Identify which cell holds the provided text, then report its (x, y) central coordinate. 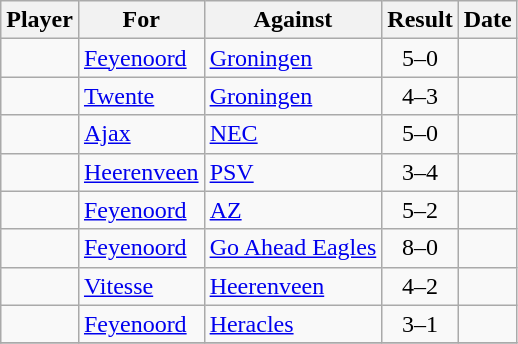
Twente (141, 96)
Ajax (141, 134)
AZ (293, 210)
NEC (293, 134)
4–3 (420, 96)
Go Ahead Eagles (293, 248)
4–2 (420, 286)
Player (40, 20)
Date (488, 20)
3–1 (420, 324)
PSV (293, 172)
Vitesse (141, 286)
Heracles (293, 324)
8–0 (420, 248)
For (141, 20)
Result (420, 20)
Against (293, 20)
3–4 (420, 172)
5–2 (420, 210)
